Provide the (X, Y) coordinate of the cell's center where the given text is located.  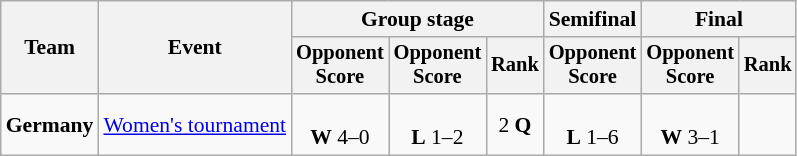
W 3–1 (690, 124)
Event (194, 48)
Group stage (418, 19)
L 1–2 (438, 124)
W 4–0 (340, 124)
Women's tournament (194, 124)
L 1–6 (593, 124)
Germany (50, 124)
2 Q (515, 124)
Team (50, 48)
Semifinal (593, 19)
Final (718, 19)
